Identify which cell holds the provided text, then report its (x, y) central coordinate. 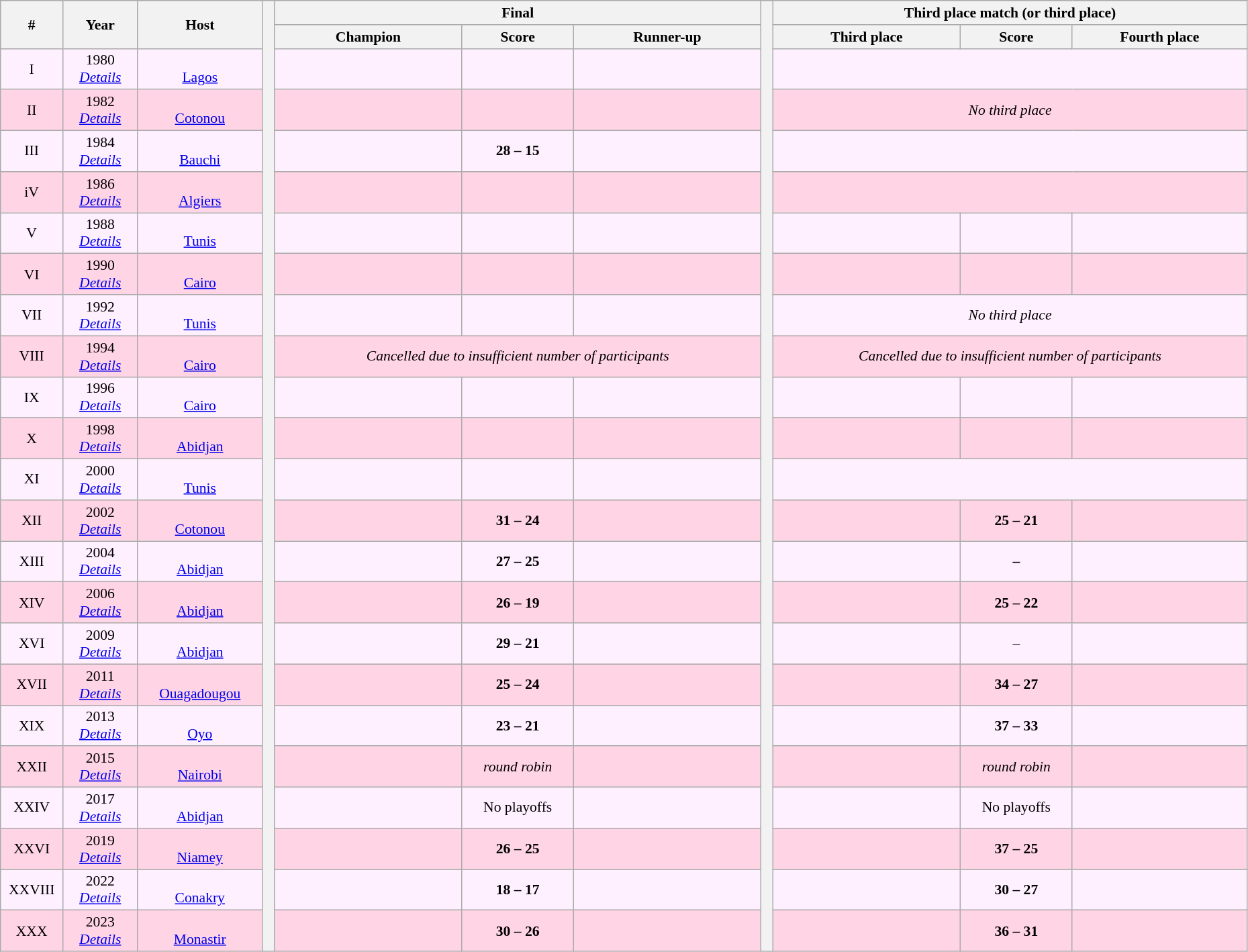
XXIV (32, 808)
2022Details (101, 890)
Ouagadougou (200, 685)
23 – 21 (518, 725)
2009Details (101, 643)
Final (518, 13)
37 – 25 (1016, 849)
1988Details (101, 234)
18 – 17 (518, 890)
XII (32, 521)
30 – 27 (1016, 890)
31 – 24 (518, 521)
XXII (32, 767)
Conakry (200, 890)
XXVI (32, 849)
2019Details (101, 849)
2015Details (101, 767)
XXVIII (32, 890)
1982Details (101, 110)
1992Details (101, 316)
1994Details (101, 356)
2004Details (101, 561)
2006Details (101, 603)
Nairobi (200, 767)
Niamey (200, 849)
1996Details (101, 397)
Lagos (200, 68)
36 – 31 (1016, 931)
37 – 33 (1016, 725)
Monastir (200, 931)
iV (32, 192)
Oyo (200, 725)
30 – 26 (518, 931)
1986Details (101, 192)
VII (32, 316)
25 – 22 (1016, 603)
2011Details (101, 685)
II (32, 110)
2023Details (101, 931)
Third place (867, 37)
XVII (32, 685)
26 – 25 (518, 849)
Host (200, 24)
I (32, 68)
Third place match (or third place) (1010, 13)
1984Details (101, 152)
X (32, 439)
Runner-up (667, 37)
1990Details (101, 274)
34 – 27 (1016, 685)
26 – 19 (518, 603)
28 – 15 (518, 152)
Year (101, 24)
Champion (368, 37)
1980Details (101, 68)
XXX (32, 931)
XIV (32, 603)
V (32, 234)
27 – 25 (518, 561)
XIII (32, 561)
Fourth place (1159, 37)
2002Details (101, 521)
Bauchi (200, 152)
XVI (32, 643)
XIX (32, 725)
25 – 21 (1016, 521)
Algiers (200, 192)
XI (32, 479)
# (32, 24)
2017Details (101, 808)
29 – 21 (518, 643)
VI (32, 274)
1998Details (101, 439)
III (32, 152)
VIII (32, 356)
IX (32, 397)
2013Details (101, 725)
25 – 24 (518, 685)
2000Details (101, 479)
